Return the (x, y) coordinate for the center point of the cell that contains the specified text.  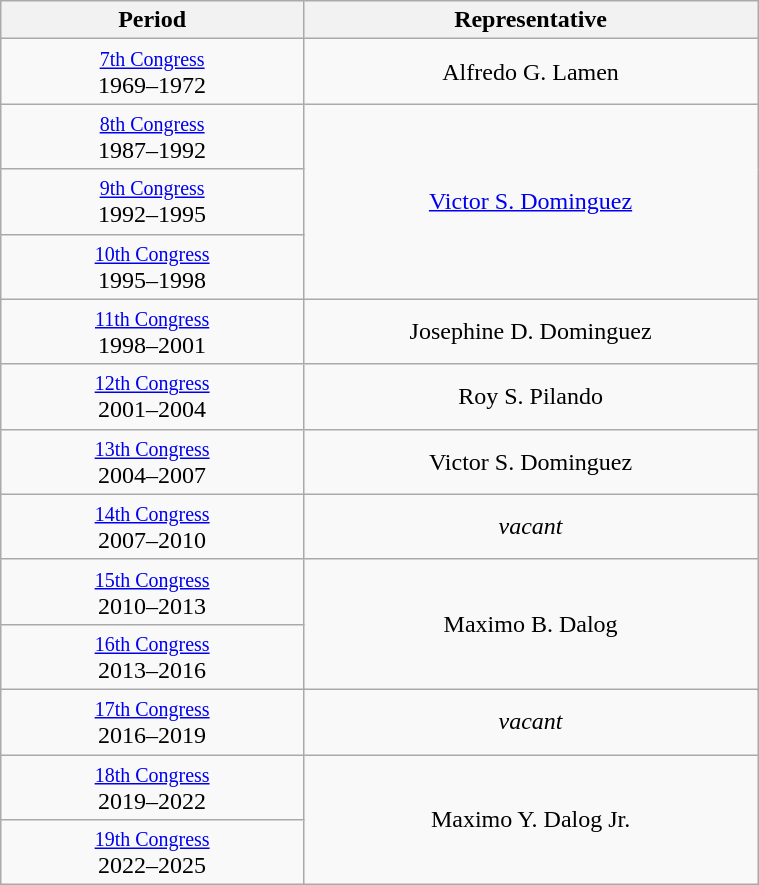
13th Congress2004–2007 (152, 462)
11th Congress1998–2001 (152, 332)
Period (152, 20)
10th Congress1995–1998 (152, 266)
14th Congress2007–2010 (152, 526)
15th Congress2010–2013 (152, 592)
Maximo B. Dalog (530, 624)
16th Congress2013–2016 (152, 656)
12th Congress2001–2004 (152, 396)
Roy S. Pilando (530, 396)
Representative (530, 20)
7th Congress1969–1972 (152, 72)
9th Congress1992–1995 (152, 202)
17th Congress2016–2019 (152, 722)
18th Congress2019–2022 (152, 786)
Maximo Y. Dalog Jr. (530, 819)
8th Congress1987–1992 (152, 136)
Alfredo G. Lamen (530, 72)
Josephine D. Dominguez (530, 332)
19th Congress2022–2025 (152, 852)
